Determine the (X, Y) coordinate at the center of the cell enclosing the given text.  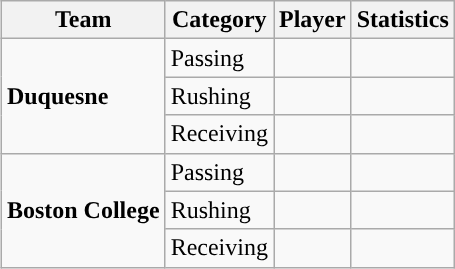
Category (219, 20)
Statistics (402, 20)
Team (83, 20)
Player (313, 20)
Duquesne (83, 96)
Boston College (83, 210)
